Extract the [x, y] coordinate from the center of the cell holding the provided text.  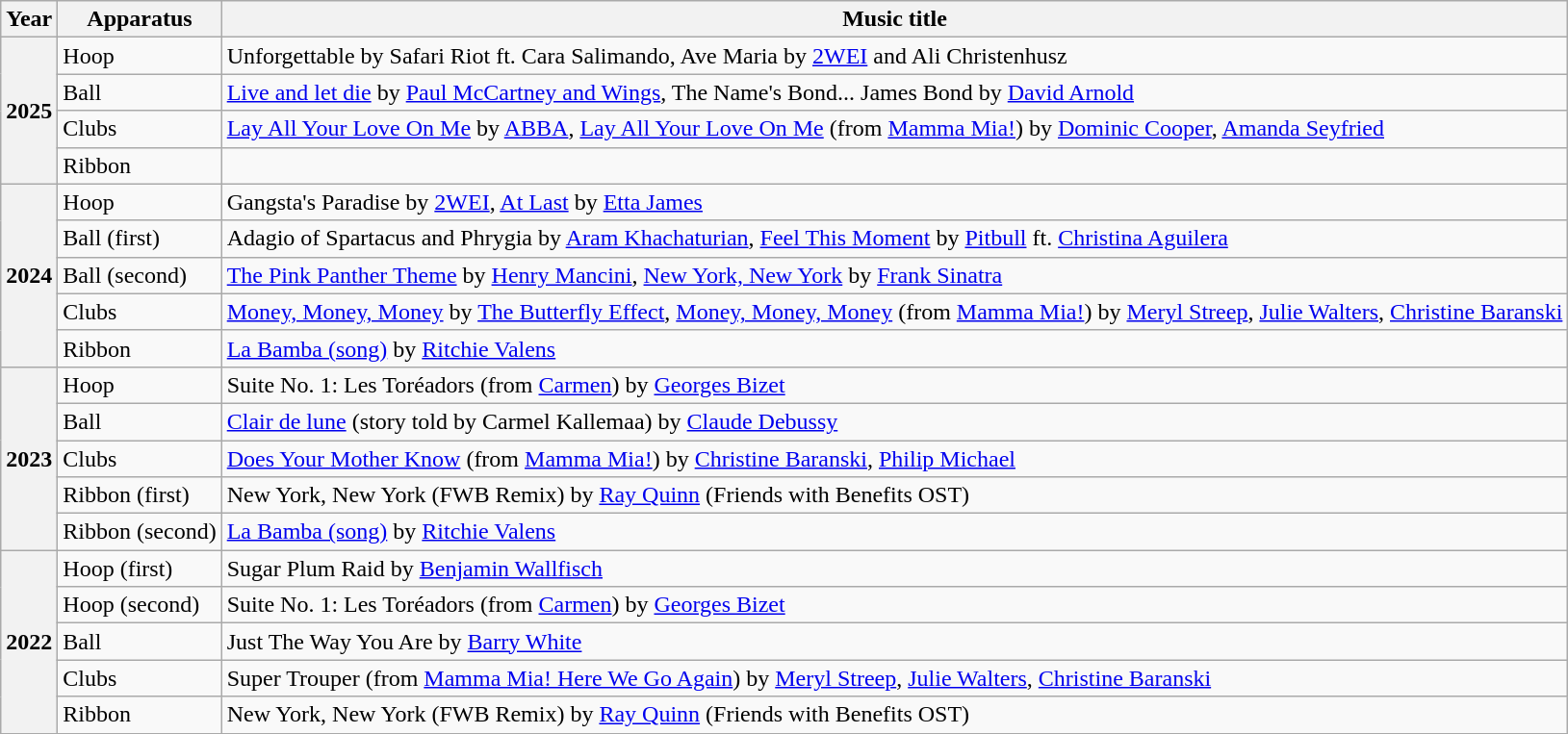
Super Trouper (from Mamma Mia! Here We Go Again) by Meryl Streep, Julie Walters, Christine Baranski [895, 678]
Ribbon (first) [140, 495]
Does Your Mother Know (from Mamma Mia!) by Christine Baranski, Philip Michael [895, 459]
Hoop (second) [140, 605]
Apparatus [140, 19]
Just The Way You Are by Barry White [895, 642]
Gangsta's Paradise by 2WEI, At Last by Etta James [895, 202]
Live and let die by Paul McCartney and Wings, The Name's Bond... James Bond by David Arnold [895, 92]
Adagio of Spartacus and Phrygia by Aram Khachaturian, Feel This Moment by Pitbull ft. Christina Aguilera [895, 239]
Clair de lune (story told by Carmel Kallemaa) by Claude Debussy [895, 421]
Ball (second) [140, 275]
Year [29, 19]
Ribbon (second) [140, 532]
Money, Money, Money by The Butterfly Effect, Money, Money, Money (from Mamma Mia!) by Meryl Streep, Julie Walters, Christine Baranski [895, 312]
Hoop (first) [140, 569]
Music title [895, 19]
Ball (first) [140, 239]
Unforgettable by Safari Riot ft. Cara Salimando, Ave Maria by 2WEI and Ali Christenhusz [895, 56]
2024 [29, 275]
2025 [29, 111]
Lay All Your Love On Me by ABBA, Lay All Your Love On Me (from Mamma Mia!) by Dominic Cooper, Amanda Seyfried [895, 129]
2022 [29, 642]
Sugar Plum Raid by Benjamin Wallfisch [895, 569]
2023 [29, 458]
The Pink Panther Theme by Henry Mancini, New York, New York by Frank Sinatra [895, 275]
